Return (X, Y) of the center of cell containing provided text 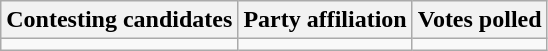
Contesting candidates (120, 20)
Party affiliation (325, 20)
Votes polled (480, 20)
